Detect which cell encompasses the target text, then output its [x, y] center coordinate. 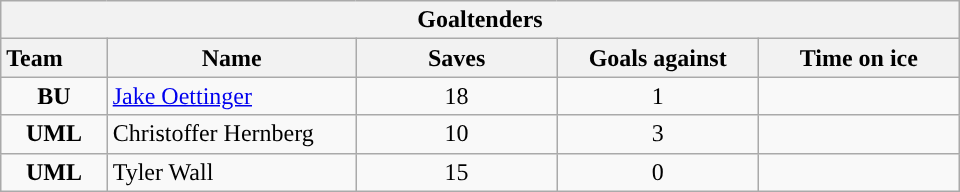
Name [232, 58]
Saves [456, 58]
Goaltenders [480, 20]
Tyler Wall [232, 172]
10 [456, 134]
BU [54, 96]
3 [658, 134]
Goals against [658, 58]
0 [658, 172]
Time on ice [858, 58]
1 [658, 96]
Jake Oettinger [232, 96]
15 [456, 172]
Team [54, 58]
18 [456, 96]
Christoffer Hernberg [232, 134]
